For the text-containing cell, return its midpoint in [x, y] coordinate format. 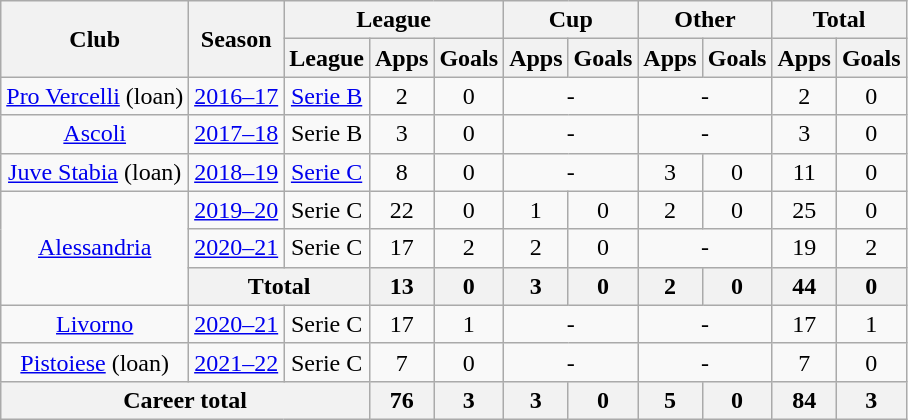
13 [401, 286]
Ttotal [280, 286]
Livorno [95, 324]
Career total [186, 400]
19 [804, 248]
Pistoiese (loan) [95, 362]
44 [804, 286]
Juve Stabia (loan) [95, 172]
Cup [571, 20]
Season [236, 39]
Total [839, 20]
84 [804, 400]
Pro Vercelli (loan) [95, 96]
22 [401, 210]
2019–20 [236, 210]
25 [804, 210]
Club [95, 39]
Other [705, 20]
2017–18 [236, 134]
Alessandria [95, 248]
2016–17 [236, 96]
2021–22 [236, 362]
2018–19 [236, 172]
8 [401, 172]
5 [670, 400]
76 [401, 400]
Ascoli [95, 134]
11 [804, 172]
